From the cell containing the given text, extract its center point as [X, Y] coordinate. 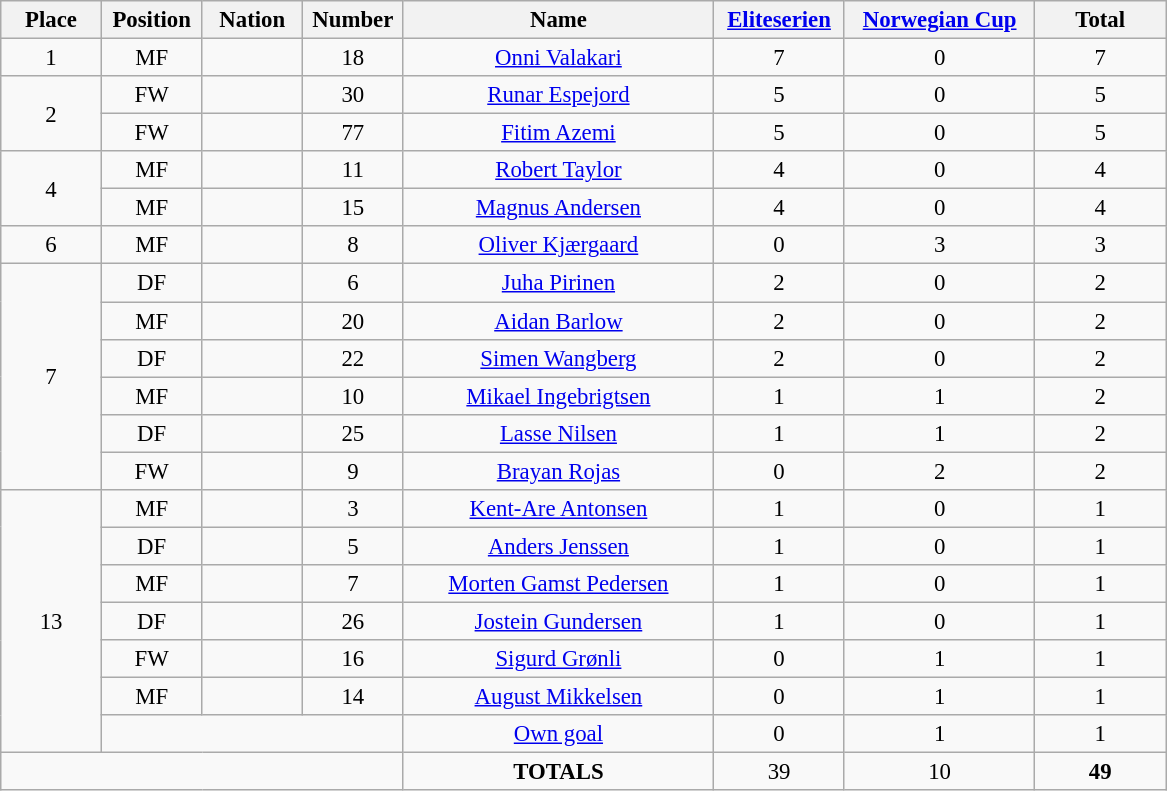
49 [1100, 772]
22 [354, 358]
77 [354, 133]
15 [354, 208]
13 [52, 622]
Total [1100, 20]
39 [780, 772]
8 [354, 245]
26 [354, 621]
Nation [252, 20]
Fitim Azemi [558, 133]
Morten Gamst Pedersen [558, 584]
Jostein Gundersen [558, 621]
Aidan Barlow [558, 321]
Number [354, 20]
Lasse Nilsen [558, 433]
Robert Taylor [558, 170]
Brayan Rojas [558, 471]
Simen Wangberg [558, 358]
Juha Pirinen [558, 283]
Name [558, 20]
Position [152, 20]
August Mikkelsen [558, 697]
20 [354, 321]
Oliver Kjærgaard [558, 245]
11 [354, 170]
18 [354, 58]
30 [354, 95]
Mikael Ingebrigtsen [558, 396]
Anders Jenssen [558, 546]
16 [354, 659]
Place [52, 20]
Magnus Andersen [558, 208]
14 [354, 697]
Kent-Are Antonsen [558, 509]
25 [354, 433]
Sigurd Grønli [558, 659]
9 [354, 471]
Norwegian Cup [940, 20]
Eliteserien [780, 20]
Runar Espejord [558, 95]
Onni Valakari [558, 58]
TOTALS [558, 772]
Own goal [558, 734]
